Determine the [x, y] coordinate at the center of the cell enclosing the given text.  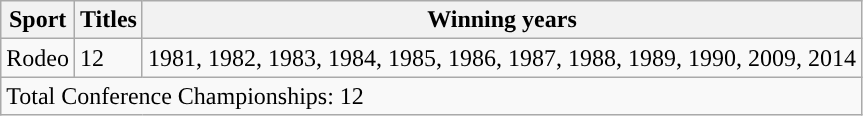
Sport [38, 20]
1981, 1982, 1983, 1984, 1985, 1986, 1987, 1988, 1989, 1990, 2009, 2014 [502, 58]
Winning years [502, 20]
12 [108, 58]
Titles [108, 20]
Total Conference Championships: 12 [432, 96]
Rodeo [38, 58]
